Search for the cell housing the specified text and yield its [X, Y] center coordinate. 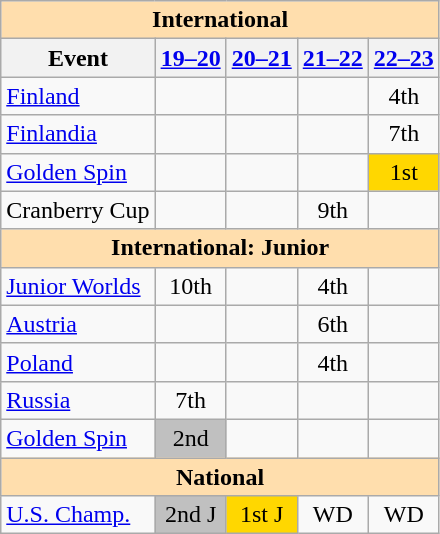
International: Junior [220, 248]
International [220, 20]
2nd [190, 438]
Austria [78, 324]
Russia [78, 400]
9th [332, 210]
2nd J [190, 515]
21–22 [332, 58]
6th [332, 324]
National [220, 477]
22–23 [404, 58]
Poland [78, 362]
19–20 [190, 58]
Junior Worlds [78, 286]
10th [190, 286]
Event [78, 58]
Finland [78, 96]
1st [404, 172]
U.S. Champ. [78, 515]
20–21 [262, 58]
Cranberry Cup [78, 210]
1st J [262, 515]
Finlandia [78, 134]
